Identify which cell holds the provided text, then report its [X, Y] central coordinate. 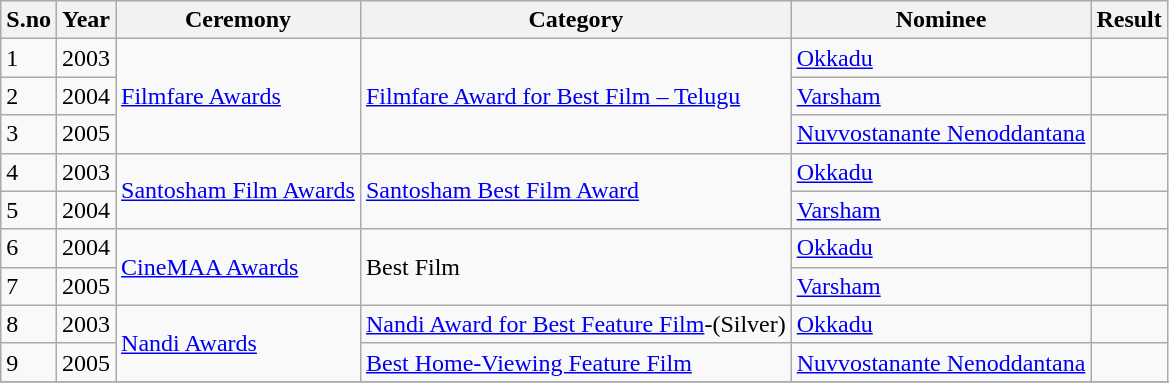
S.no [29, 20]
Result [1129, 20]
Santosham Film Awards [238, 191]
1 [29, 58]
Nandi Awards [238, 343]
CineMAA Awards [238, 267]
Filmfare Awards [238, 96]
Filmfare Award for Best Film – Telugu [576, 96]
Year [86, 20]
9 [29, 362]
3 [29, 134]
4 [29, 172]
Best Home-Viewing Feature Film [576, 362]
Nandi Award for Best Feature Film-(Silver) [576, 324]
8 [29, 324]
2 [29, 96]
Category [576, 20]
Santosham Best Film Award [576, 191]
Best Film [576, 267]
7 [29, 286]
6 [29, 248]
5 [29, 210]
Nominee [941, 20]
Ceremony [238, 20]
